Return [x, y] of the center of cell containing provided text 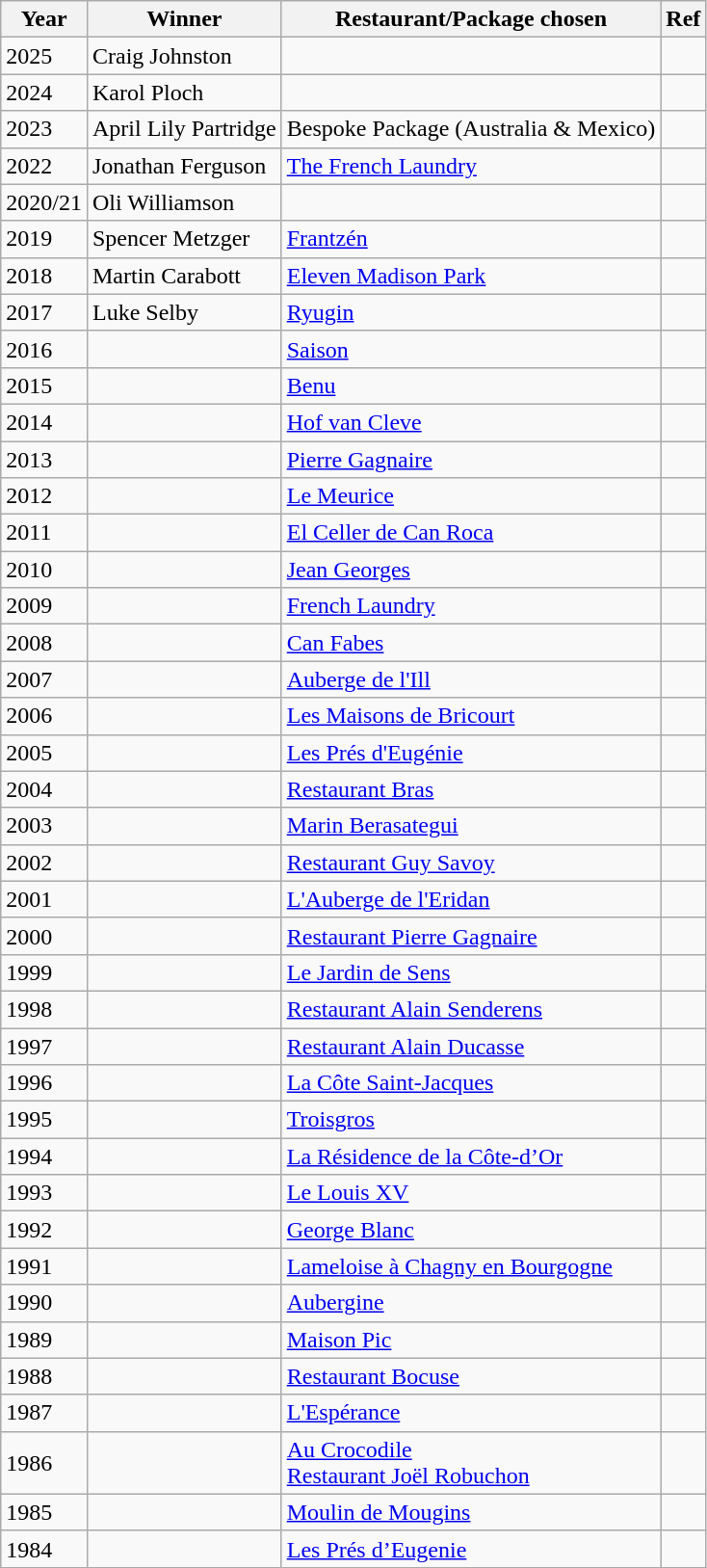
2007 [44, 679]
2001 [44, 899]
2015 [44, 385]
French Laundry [471, 606]
Bespoke Package (Australia & Mexico) [471, 129]
2006 [44, 716]
Marin Berasategui [471, 826]
Le Louis XV [471, 1193]
Restaurant Bocuse [471, 1376]
1987 [44, 1413]
Frantzén [471, 239]
Craig Johnston [184, 56]
Can Fabes [471, 643]
2016 [44, 349]
Restaurant Bras [471, 789]
2013 [44, 460]
2019 [44, 239]
Jean Georges [471, 570]
Benu [471, 385]
Jonathan Ferguson [184, 166]
Winner [184, 19]
2017 [44, 312]
2025 [44, 56]
1988 [44, 1376]
El Celler de Can Roca [471, 533]
1999 [44, 972]
Au CrocodileRestaurant Joël Robuchon [471, 1463]
2009 [44, 606]
Maison Pic [471, 1340]
Auberge de l'Ill [471, 679]
Restaurant Pierre Gagnaire [471, 936]
The French Laundry [471, 166]
Troisgros [471, 1120]
2024 [44, 93]
Les Prés d’Eugenie [471, 1549]
2018 [44, 276]
2005 [44, 753]
Eleven Madison Park [471, 276]
Oli Williamson [184, 202]
1997 [44, 1046]
2014 [44, 422]
1985 [44, 1512]
Restaurant/Package chosen [471, 19]
2022 [44, 166]
L'Auberge de l'Eridan [471, 899]
Year [44, 19]
1991 [44, 1266]
La Résidence de la Côte-d’Or [471, 1156]
1998 [44, 1009]
1995 [44, 1120]
2011 [44, 533]
Restaurant Guy Savoy [471, 863]
Spencer Metzger [184, 239]
Les Prés d'Eugénie [471, 753]
Saison [471, 349]
2003 [44, 826]
Karol Ploch [184, 93]
1996 [44, 1083]
Hof van Cleve [471, 422]
La Côte Saint-Jacques [471, 1083]
Le Jardin de Sens [471, 972]
Lameloise à Chagny en Bourgogne [471, 1266]
2002 [44, 863]
Le Meurice [471, 496]
1993 [44, 1193]
Ryugin [471, 312]
2012 [44, 496]
2004 [44, 789]
1984 [44, 1549]
Luke Selby [184, 312]
Martin Carabott [184, 276]
1990 [44, 1303]
2020/21 [44, 202]
Moulin de Mougins [471, 1512]
1994 [44, 1156]
Les Maisons de Bricourt [471, 716]
L'Espérance [471, 1413]
2008 [44, 643]
1992 [44, 1230]
2000 [44, 936]
2023 [44, 129]
Pierre Gagnaire [471, 460]
1986 [44, 1463]
George Blanc [471, 1230]
Restaurant Alain Ducasse [471, 1046]
Ref [684, 19]
April Lily Partridge [184, 129]
1989 [44, 1340]
2010 [44, 570]
Restaurant Alain Senderens [471, 1009]
Aubergine [471, 1303]
